Provide the (X, Y) coordinate of the cell's center where the given text is located.  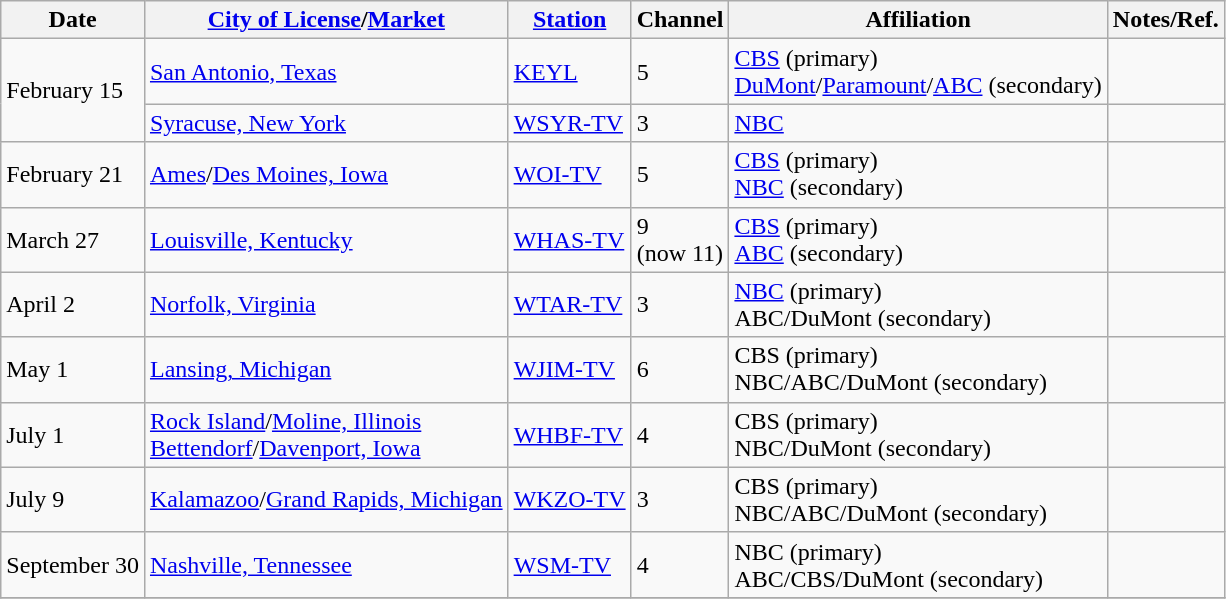
CBS (primary) DuMont/Paramount/ABC (secondary) (918, 72)
WHBF-TV (570, 434)
July 9 (73, 500)
Rock Island/Moline, Illinois Bettendorf/Davenport, Iowa (326, 434)
NBC (primary) ABC/DuMont (secondary) (918, 304)
City of License/Market (326, 20)
WTAR-TV (570, 304)
Ames/Des Moines, Iowa (326, 174)
WSM-TV (570, 564)
9 (now 11) (680, 240)
WOI-TV (570, 174)
KEYL (570, 72)
Date (73, 20)
WJIM-TV (570, 370)
Station (570, 20)
San Antonio, Texas (326, 72)
CBS (primary) NBC/DuMont (secondary) (918, 434)
Nashville, Tennessee (326, 564)
September 30 (73, 564)
Kalamazoo/Grand Rapids, Michigan (326, 500)
Notes/Ref. (1166, 20)
WSYR-TV (570, 123)
April 2 (73, 304)
February 21 (73, 174)
Affiliation (918, 20)
February 15 (73, 90)
Channel (680, 20)
Louisville, Kentucky (326, 240)
March 27 (73, 240)
6 (680, 370)
Syracuse, New York (326, 123)
Lansing, Michigan (326, 370)
May 1 (73, 370)
WHAS-TV (570, 240)
NBC (primary) ABC/CBS/DuMont (secondary) (918, 564)
CBS (primary) ABC (secondary) (918, 240)
NBC (918, 123)
Norfolk, Virginia (326, 304)
July 1 (73, 434)
WKZO-TV (570, 500)
CBS (primary) NBC (secondary) (918, 174)
